Extract the (X, Y) coordinate from the center of the cell holding the provided text.  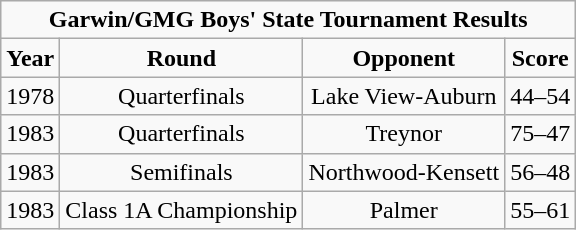
Palmer (404, 210)
56–48 (540, 172)
Garwin/GMG Boys' State Tournament Results (288, 20)
75–47 (540, 134)
Class 1A Championship (182, 210)
Treynor (404, 134)
1978 (30, 96)
Northwood-Kensett (404, 172)
44–54 (540, 96)
Round (182, 58)
Semifinals (182, 172)
Opponent (404, 58)
Lake View-Auburn (404, 96)
Score (540, 58)
55–61 (540, 210)
Year (30, 58)
